For the text-containing cell, return its midpoint in [x, y] coordinate format. 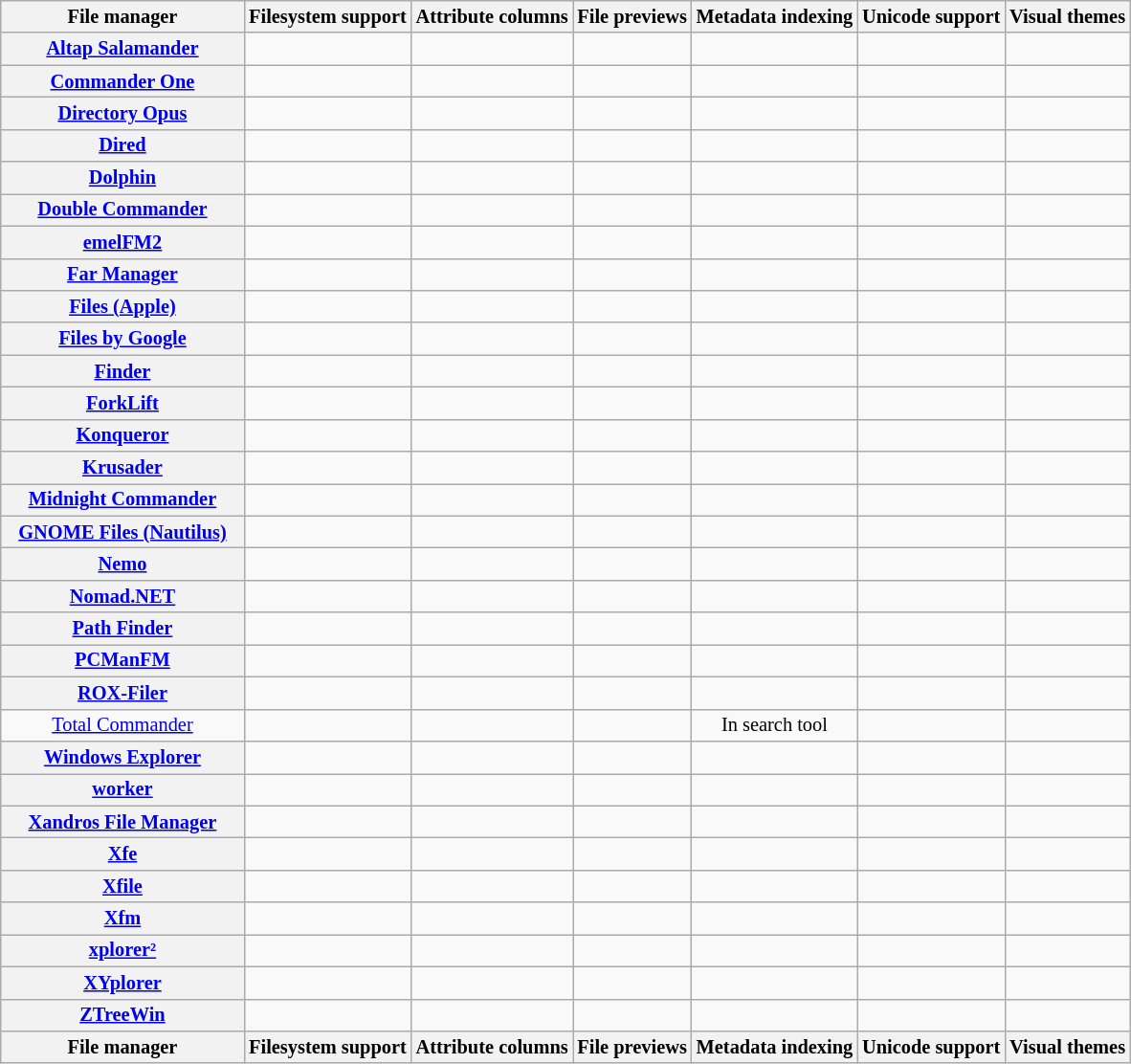
Total Commander [122, 725]
Dired [122, 145]
Nemo [122, 564]
Far Manager [122, 275]
XYplorer [122, 983]
emelFM2 [122, 242]
ForkLift [122, 403]
Path Finder [122, 629]
Midnight Commander [122, 499]
Windows Explorer [122, 757]
Konqueror [122, 435]
Altap Salamander [122, 49]
Dolphin [122, 178]
In search tool [775, 725]
Double Commander [122, 210]
xplorer² [122, 950]
worker [122, 789]
ZTreeWin [122, 1015]
Files (Apple) [122, 306]
Finder [122, 371]
Xfm [122, 919]
Xandros File Manager [122, 822]
Files by Google [122, 339]
Krusader [122, 468]
Xfile [122, 886]
Directory Opus [122, 113]
GNOME Files (Nautilus) [122, 532]
Xfe [122, 853]
Nomad.NET [122, 596]
Commander One [122, 81]
PCManFM [122, 660]
ROX-Filer [122, 693]
